Locate the cell with the specified text and output its [x, y] center coordinate. 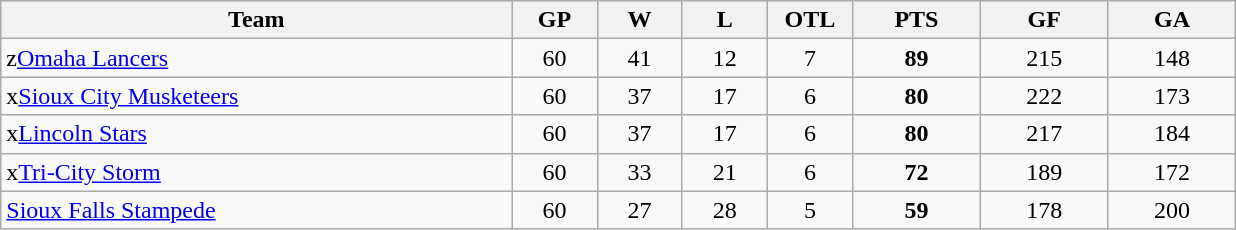
7 [810, 58]
89 [917, 58]
OTL [810, 20]
41 [640, 58]
172 [1172, 172]
148 [1172, 58]
L [724, 20]
189 [1044, 172]
184 [1172, 134]
173 [1172, 96]
xSioux City Musketeers [256, 96]
72 [917, 172]
Sioux Falls Stampede [256, 210]
200 [1172, 210]
GP [554, 20]
Team [256, 20]
xTri-City Storm [256, 172]
217 [1044, 134]
27 [640, 210]
59 [917, 210]
28 [724, 210]
12 [724, 58]
5 [810, 210]
178 [1044, 210]
GA [1172, 20]
xLincoln Stars [256, 134]
222 [1044, 96]
GF [1044, 20]
33 [640, 172]
215 [1044, 58]
zOmaha Lancers [256, 58]
21 [724, 172]
PTS [917, 20]
W [640, 20]
